Search for the cell housing the specified text and yield its [X, Y] center coordinate. 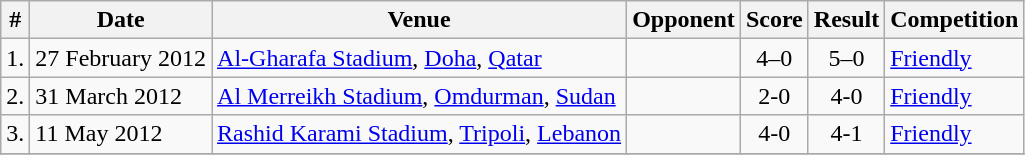
4–0 [774, 58]
2-0 [774, 96]
Result [846, 20]
27 February 2012 [121, 58]
3. [16, 134]
Date [121, 20]
5–0 [846, 58]
Al Merreikh Stadium, Omdurman, Sudan [420, 96]
2. [16, 96]
11 May 2012 [121, 134]
1. [16, 58]
Al-Gharafa Stadium, Doha, Qatar [420, 58]
Score [774, 20]
4-1 [846, 134]
Venue [420, 20]
Opponent [684, 20]
Competition [954, 20]
31 March 2012 [121, 96]
# [16, 20]
Rashid Karami Stadium, Tripoli, Lebanon [420, 134]
